Capture the cell that displays the provided text and extract its [x, y] central coordinate. 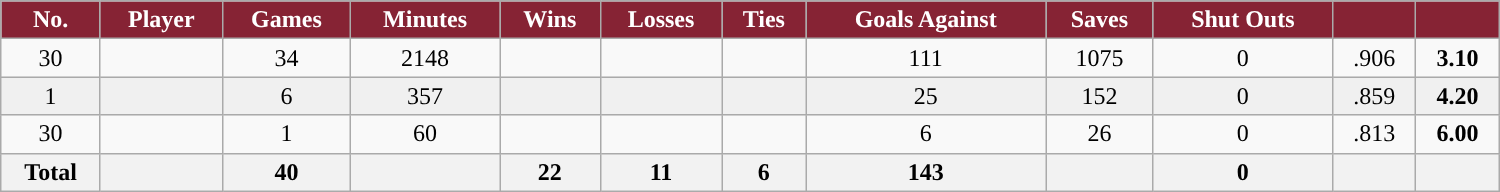
.813 [1374, 134]
Saves [1100, 20]
Ties [764, 20]
Wins [550, 20]
4.20 [1458, 96]
Shut Outs [1243, 20]
357 [426, 96]
Total [51, 172]
.906 [1374, 58]
11 [661, 172]
Losses [661, 20]
26 [1100, 134]
Player [161, 20]
6.00 [1458, 134]
34 [286, 58]
143 [926, 172]
3.10 [1458, 58]
111 [926, 58]
Games [286, 20]
1075 [1100, 58]
2148 [426, 58]
Minutes [426, 20]
No. [51, 20]
.859 [1374, 96]
25 [926, 96]
Goals Against [926, 20]
60 [426, 134]
152 [1100, 96]
40 [286, 172]
22 [550, 172]
